Capture the cell that displays the provided text and extract its (x, y) central coordinate. 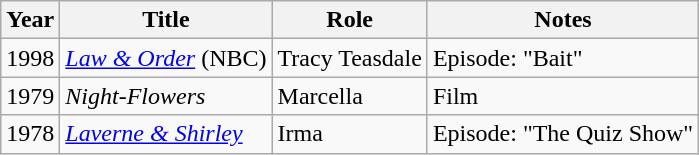
Episode: "Bait" (562, 58)
Year (30, 20)
Law & Order (NBC) (166, 58)
Role (350, 20)
Marcella (350, 96)
Notes (562, 20)
Laverne & Shirley (166, 134)
1978 (30, 134)
Title (166, 20)
Irma (350, 134)
1979 (30, 96)
Episode: "The Quiz Show" (562, 134)
Night-Flowers (166, 96)
Film (562, 96)
1998 (30, 58)
Tracy Teasdale (350, 58)
